Pinpoint the cell where the given text exists, returning its (x, y) midpoint coordinate. 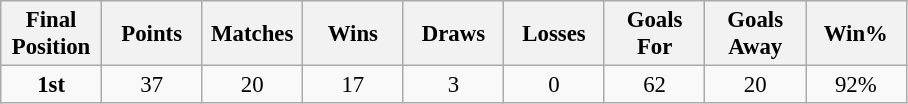
Final Position (52, 34)
Losses (554, 34)
1st (52, 85)
Goals Away (756, 34)
Goals For (654, 34)
62 (654, 85)
Draws (454, 34)
Matches (252, 34)
3 (454, 85)
0 (554, 85)
37 (152, 85)
Points (152, 34)
Wins (354, 34)
Win% (856, 34)
92% (856, 85)
17 (354, 85)
